Detect which cell encompasses the target text, then output its (x, y) center coordinate. 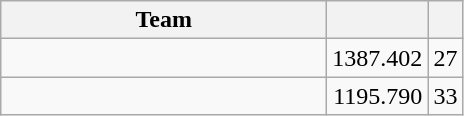
1195.790 (378, 96)
1387.402 (378, 58)
33 (446, 96)
27 (446, 58)
Team (164, 20)
